Output the [X, Y] coordinate of the center of the cell containing the given text.  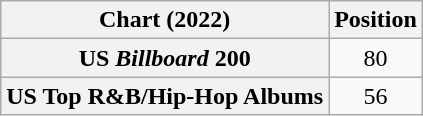
56 [376, 96]
US Top R&B/Hip-Hop Albums [165, 96]
80 [376, 58]
Position [376, 20]
Chart (2022) [165, 20]
US Billboard 200 [165, 58]
